Determine the [x, y] coordinate at the center of the cell enclosing the given text.  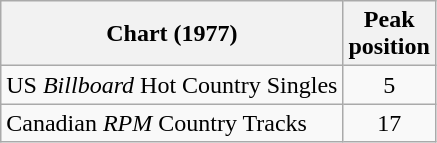
Chart (1977) [172, 34]
5 [389, 85]
Peakposition [389, 34]
17 [389, 123]
Canadian RPM Country Tracks [172, 123]
US Billboard Hot Country Singles [172, 85]
